Scan for the cell matching the given text and deliver its [x, y] coordinate at center. 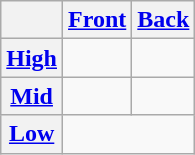
High [32, 58]
Low [32, 134]
Mid [32, 96]
Back [164, 20]
Front [98, 20]
